Pinpoint the cell where the given text exists, returning its [X, Y] midpoint coordinate. 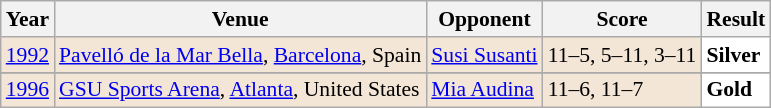
Opponent [484, 19]
Score [622, 19]
GSU Sports Arena, Atlanta, United States [240, 90]
Result [736, 19]
1996 [28, 90]
1992 [28, 55]
Gold [736, 90]
Silver [736, 55]
Susi Susanti [484, 55]
Mia Audina [484, 90]
11–5, 5–11, 3–11 [622, 55]
Pavelló de la Mar Bella, Barcelona, Spain [240, 55]
11–6, 11–7 [622, 90]
Year [28, 19]
Venue [240, 19]
